Locate the cell with the specified text and output its [X, Y] center coordinate. 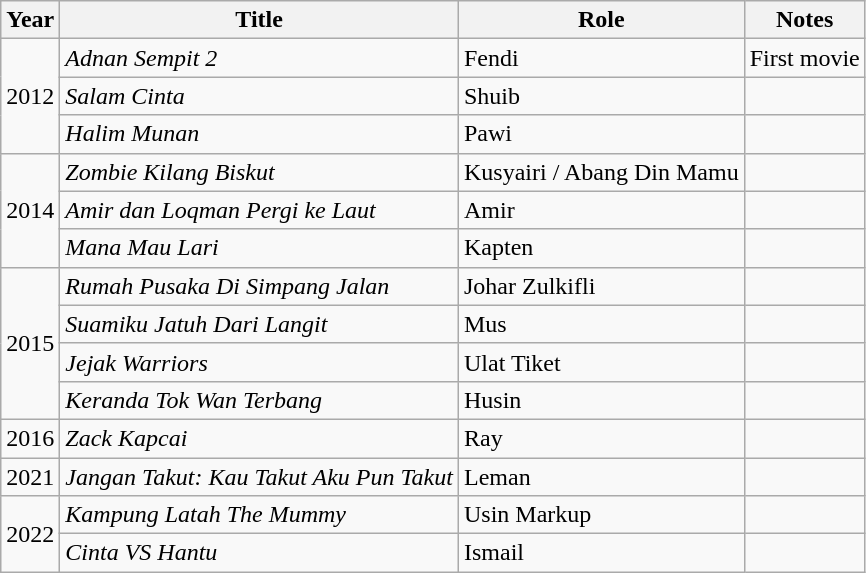
Kampung Latah The Mummy [260, 515]
Fendi [601, 58]
Mana Mau Lari [260, 248]
Jejak Warriors [260, 362]
Role [601, 20]
First movie [804, 58]
Notes [804, 20]
2015 [30, 343]
Kusyairi / Abang Din Mamu [601, 172]
Usin Markup [601, 515]
2014 [30, 210]
Pawi [601, 134]
2021 [30, 477]
Keranda Tok Wan Terbang [260, 400]
Johar Zulkifli [601, 286]
Suamiku Jatuh Dari Langit [260, 324]
Jangan Takut: Kau Takut Aku Pun Takut [260, 477]
Title [260, 20]
Amir [601, 210]
2022 [30, 534]
Mus [601, 324]
Zack Kapcai [260, 438]
Ismail [601, 553]
Amir dan Loqman Pergi ke Laut [260, 210]
Ray [601, 438]
Salam Cinta [260, 96]
Leman [601, 477]
Ulat Tiket [601, 362]
2016 [30, 438]
Zombie Kilang Biskut [260, 172]
Rumah Pusaka Di Simpang Jalan [260, 286]
Kapten [601, 248]
Shuib [601, 96]
Husin [601, 400]
Cinta VS Hantu [260, 553]
Adnan Sempit 2 [260, 58]
2012 [30, 96]
Year [30, 20]
Halim Munan [260, 134]
